Detect which cell encompasses the target text, then output its [x, y] center coordinate. 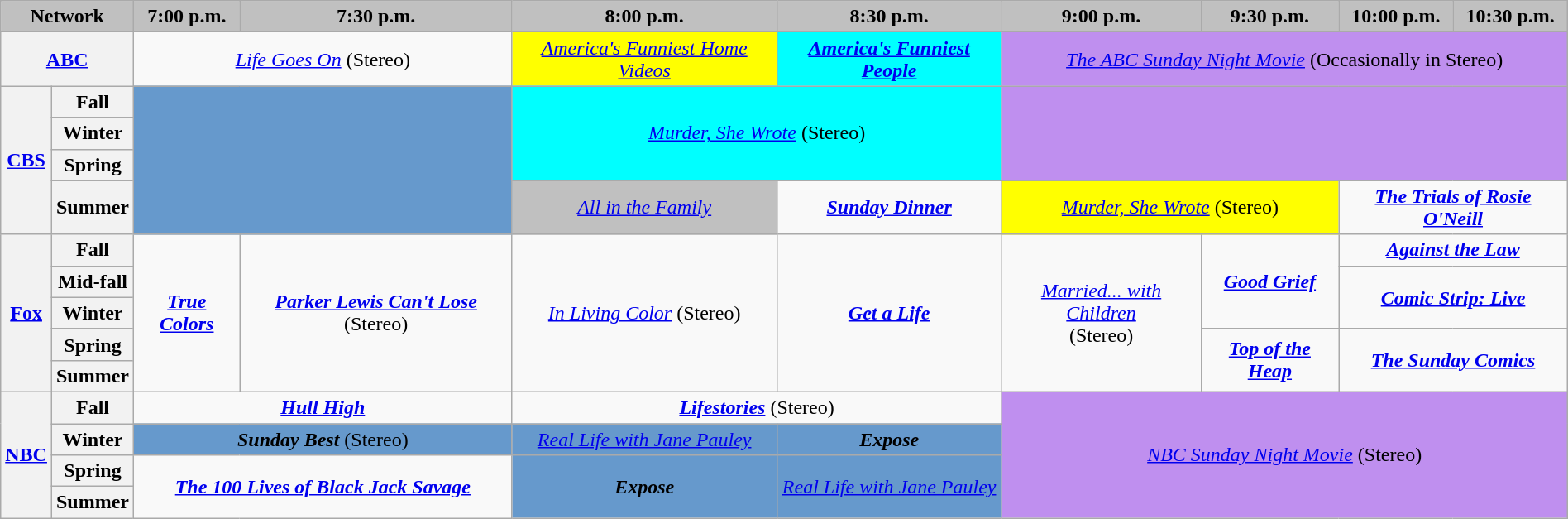
10:00 p.m. [1396, 17]
Comic Strip: Live [1453, 297]
NBC [26, 454]
Parker Lewis Can't Lose (Stereo) [375, 313]
The Sunday Comics [1453, 360]
ABC [68, 60]
8:00 p.m. [644, 17]
9:00 p.m. [1102, 17]
Life Goes On (Stereo) [323, 60]
Get a Life [889, 313]
Married... with Children(Stereo) [1102, 313]
NBC Sunday Night Movie (Stereo) [1284, 454]
7:30 p.m. [375, 17]
Hull High [323, 407]
The ABC Sunday Night Movie (Occasionally in Stereo) [1284, 60]
Good Grief [1270, 281]
The Trials of Rosie O'Neill [1453, 207]
CBS [26, 161]
In Living Color (Stereo) [644, 313]
All in the Family [644, 207]
The 100 Lives of Black Jack Savage [323, 487]
Against the Law [1453, 250]
10:30 p.m. [1510, 17]
Lifestories (Stereo) [757, 407]
America's Funniest People [889, 60]
America's Funniest Home Videos [644, 60]
True Colors [187, 313]
Top of the Heap [1270, 360]
8:30 p.m. [889, 17]
Mid-fall [93, 281]
Fox [26, 313]
Sunday Best (Stereo) [323, 440]
Sunday Dinner [889, 207]
7:00 p.m. [187, 17]
Network [68, 17]
9:30 p.m. [1270, 17]
